Identify which cell holds the provided text, then report its [x, y] central coordinate. 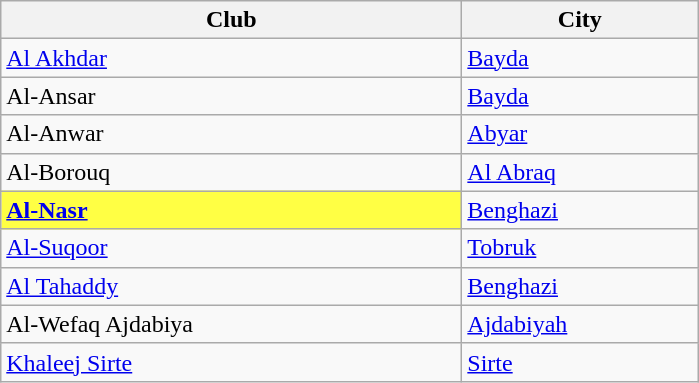
Abyar [580, 134]
Sirte [580, 362]
Al Akhdar [232, 58]
Al Abraq [580, 172]
Al-Ansar [232, 96]
Club [232, 20]
Al Tahaddy [232, 286]
Ajdabiyah [580, 324]
City [580, 20]
Al-Suqoor [232, 248]
Tobruk [580, 248]
Al-Wefaq Ajdabiya [232, 324]
Al-Anwar [232, 134]
Al-Borouq [232, 172]
Khaleej Sirte [232, 362]
Al-Nasr [232, 210]
